Find where the given text appears and provide that cell's center as [x, y] coordinate. 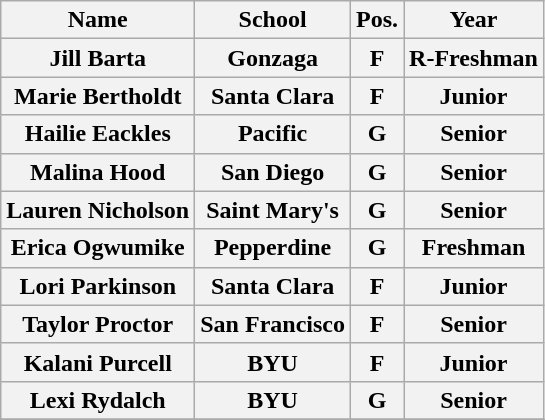
Pos. [376, 20]
Name [98, 20]
Hailie Eackles [98, 134]
School [273, 20]
Kalani Purcell [98, 362]
Erica Ogwumike [98, 248]
Pepperdine [273, 248]
Freshman [474, 248]
Marie Bertholdt [98, 96]
Gonzaga [273, 58]
San Diego [273, 172]
Taylor Proctor [98, 324]
Pacific [273, 134]
Lexi Rydalch [98, 400]
Lori Parkinson [98, 286]
Lauren Nicholson [98, 210]
Malina Hood [98, 172]
San Francisco [273, 324]
Year [474, 20]
R-Freshman [474, 58]
Saint Mary's [273, 210]
Jill Barta [98, 58]
